Return the [X, Y] coordinate for the center point of the cell that contains the specified text.  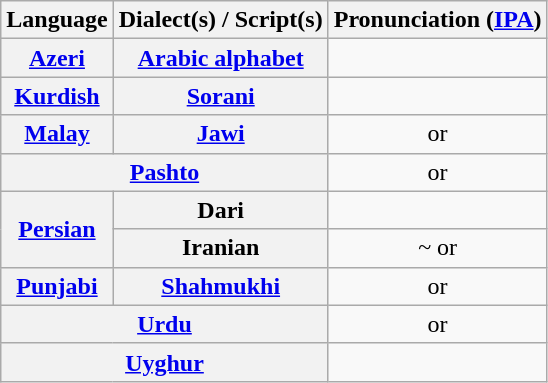
Azeri [57, 58]
Pronunciation (IPA) [438, 20]
Arabic alphabet [220, 58]
Dialect(s) / Script(s) [220, 20]
Sorani [220, 96]
Punjabi [57, 286]
Malay [57, 134]
Iranian [220, 248]
Urdu [164, 324]
Kurdish [57, 96]
Jawi [220, 134]
~ or [438, 248]
Persian [57, 229]
Pashto [164, 172]
Dari [220, 210]
Uyghur [164, 362]
Language [57, 20]
Shahmukhi [220, 286]
